Find where the given text appears and provide that cell's center as [X, Y] coordinate. 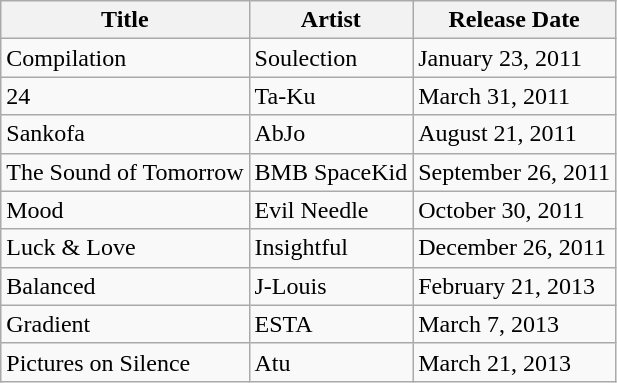
J-Louis [331, 286]
Compilation [125, 58]
March 31, 2011 [514, 96]
The Sound of Tomorrow [125, 172]
BMB SpaceKid [331, 172]
Gradient [125, 324]
January 23, 2011 [514, 58]
Balanced [125, 286]
Luck & Love [125, 248]
October 30, 2011 [514, 210]
Ta-Ku [331, 96]
December 26, 2011 [514, 248]
Release Date [514, 20]
August 21, 2011 [514, 134]
24 [125, 96]
February 21, 2013 [514, 286]
ESTA [331, 324]
Atu [331, 362]
Mood [125, 210]
Sankofa [125, 134]
Artist [331, 20]
AbJo [331, 134]
September 26, 2011 [514, 172]
March 7, 2013 [514, 324]
Title [125, 20]
March 21, 2013 [514, 362]
Evil Needle [331, 210]
Soulection [331, 58]
Insightful [331, 248]
Pictures on Silence [125, 362]
